Identify which cell holds the provided text, then report its (X, Y) central coordinate. 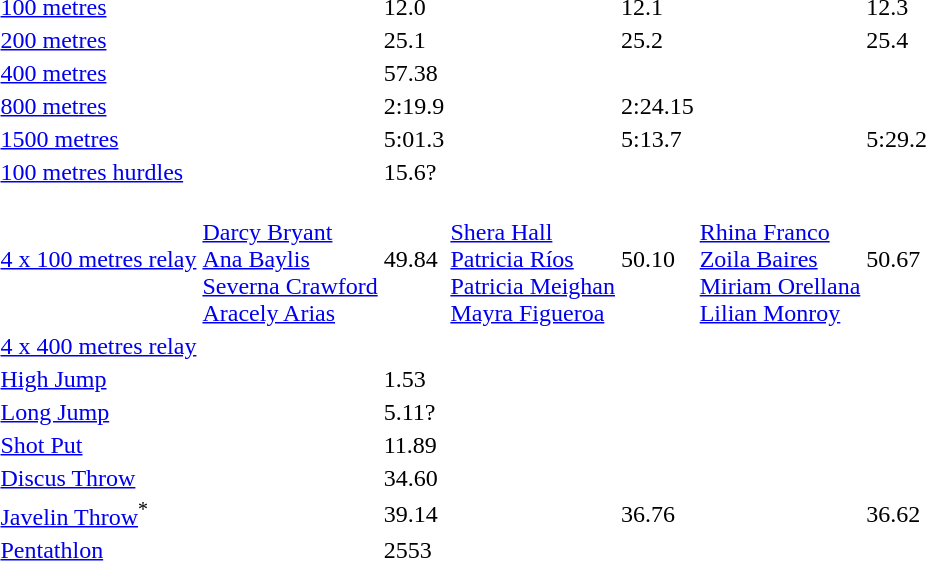
36.76 (658, 514)
25.1 (414, 40)
15.6? (414, 172)
39.14 (414, 514)
1.53 (414, 379)
Shera Hall Patricia Ríos Patricia Meighan Mayra Figueroa (533, 259)
Darcy Bryant Ana Baylis Severna Crawford Aracely Arias (290, 259)
57.38 (414, 73)
5:01.3 (414, 139)
50.10 (658, 259)
11.89 (414, 445)
5.11? (414, 412)
2:24.15 (658, 106)
5:13.7 (658, 139)
49.84 (414, 259)
Rhina Franco Zoila Baires Miriam Orellana Lilian Monroy (780, 259)
25.2 (658, 40)
34.60 (414, 478)
2:19.9 (414, 106)
